Determine the (x, y) coordinate at the center of the cell enclosing the given text.  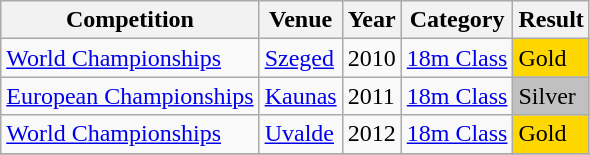
Year (372, 20)
Venue (300, 20)
Kaunas (300, 96)
Szeged (300, 58)
2010 (372, 58)
Uvalde (300, 134)
European Championships (130, 96)
Silver (551, 96)
Competition (130, 20)
2012 (372, 134)
Category (457, 20)
Result (551, 20)
2011 (372, 96)
